Pinpoint the cell where the given text exists, returning its (x, y) midpoint coordinate. 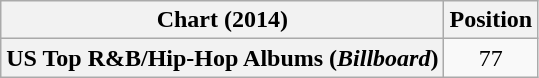
US Top R&B/Hip-Hop Albums (Billboard) (222, 58)
Position (491, 20)
Chart (2014) (222, 20)
77 (491, 58)
